Extract the (x, y) coordinate from the center of the cell holding the provided text.  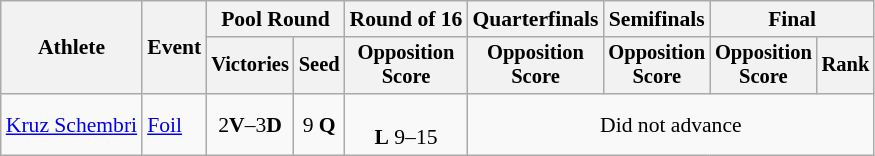
Did not advance (670, 124)
Final (792, 19)
Victories (250, 66)
Pool Round (275, 19)
2V–3D (250, 124)
Rank (846, 66)
Kruz Schembri (72, 124)
9 Q (320, 124)
Round of 16 (406, 19)
Semifinals (656, 19)
Foil (174, 124)
Event (174, 48)
Athlete (72, 48)
Seed (320, 66)
Quarterfinals (535, 19)
L 9–15 (406, 124)
